Find where the given text appears and provide that cell's center as (X, Y) coordinate. 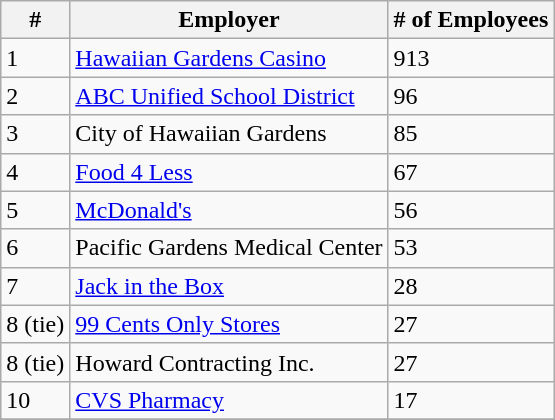
1 (36, 58)
56 (471, 210)
Howard Contracting Inc. (229, 362)
ABC Unified School District (229, 96)
3 (36, 134)
67 (471, 172)
913 (471, 58)
17 (471, 400)
City of Hawaiian Gardens (229, 134)
McDonald's (229, 210)
CVS Pharmacy (229, 400)
Pacific Gardens Medical Center (229, 248)
# of Employees (471, 20)
2 (36, 96)
28 (471, 286)
4 (36, 172)
85 (471, 134)
7 (36, 286)
# (36, 20)
Jack in the Box (229, 286)
Hawaiian Gardens Casino (229, 58)
6 (36, 248)
99 Cents Only Stores (229, 324)
Employer (229, 20)
5 (36, 210)
96 (471, 96)
Food 4 Less (229, 172)
53 (471, 248)
10 (36, 400)
